Identify which cell holds the provided text, then report its [x, y] central coordinate. 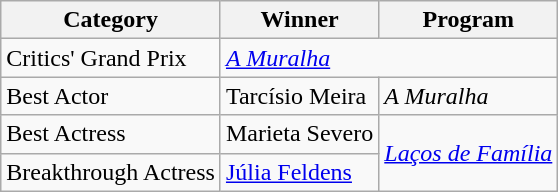
Laços de Família [468, 153]
Breakthrough Actress [111, 172]
Critics' Grand Prix [111, 58]
Marieta Severo [299, 134]
Winner [299, 20]
Program [468, 20]
Best Actress [111, 134]
Best Actor [111, 96]
Category [111, 20]
Júlia Feldens [299, 172]
Tarcísio Meira [299, 96]
